Scan for the cell matching the given text and deliver its (x, y) coordinate at center. 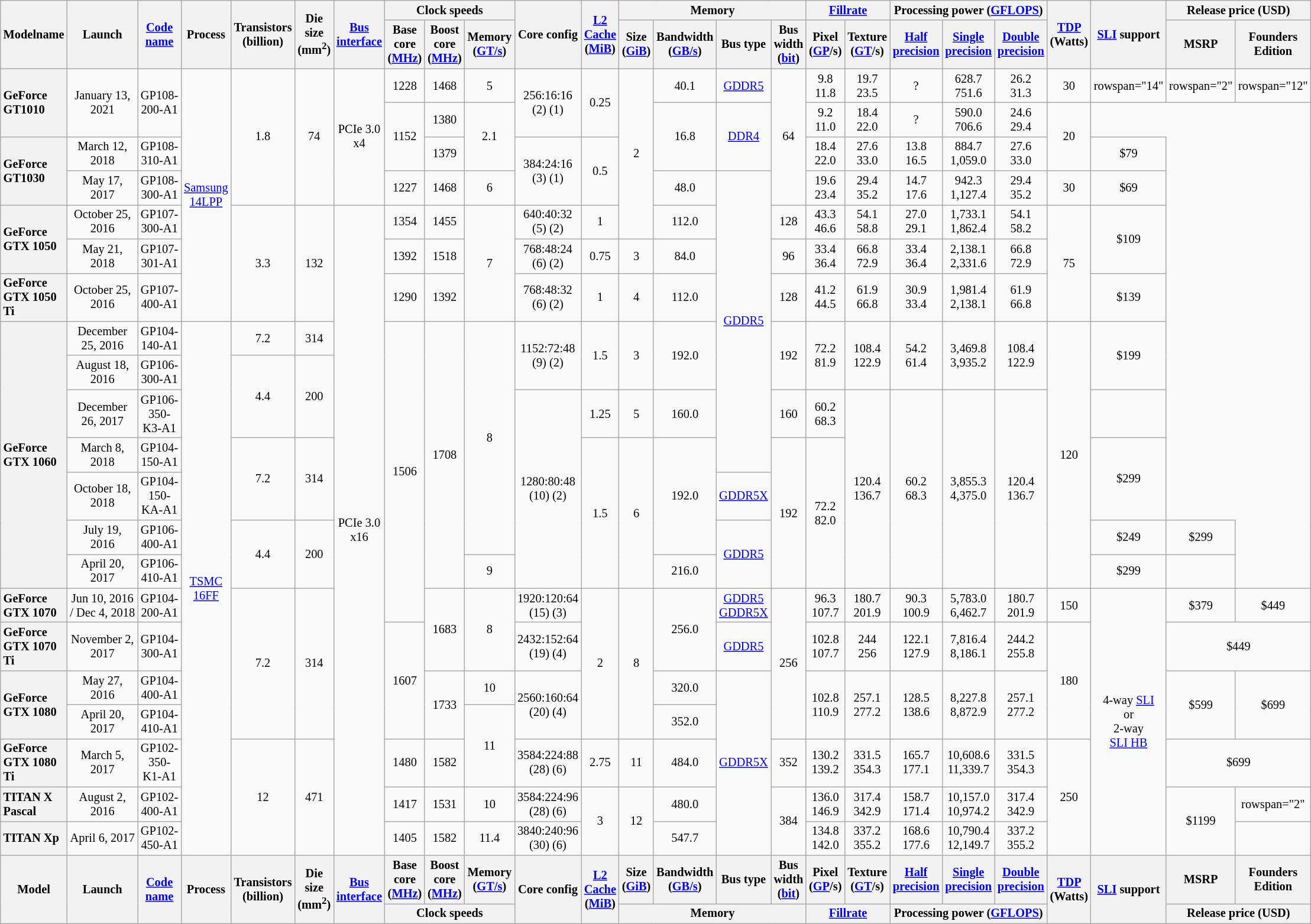
1518 (445, 256)
GP104-140-A1 (160, 338)
1228 (404, 86)
942.31,127.4 (969, 188)
$139 (1128, 297)
352.0 (685, 722)
DDR4 (743, 136)
128.5138.6 (917, 705)
GeForce GT1010 (34, 103)
GeForce GT1030 (34, 170)
1417 (404, 804)
GP102-350-K1-A1 (160, 763)
20 (1069, 136)
10,608.611,339.7 (969, 763)
1379 (445, 154)
54.158.2 (1021, 222)
244.2255.8 (1021, 646)
GP107-300-A1 (160, 222)
TITAN Xp (34, 838)
0.75 (600, 256)
1280:80:48(10) (2) (548, 489)
GP104-150-A1 (160, 455)
1.25 (600, 414)
134.8142.0 (826, 838)
GeForce GTX 1080 Ti (34, 763)
0.25 (600, 103)
1708 (445, 455)
GP102-450-A1 (160, 838)
GP102-400-A1 (160, 804)
10,157.010,974.2 (969, 804)
14.717.6 (917, 188)
150 (1069, 605)
1531 (445, 804)
75 (1069, 262)
11.4 (490, 838)
64 (789, 137)
7 (490, 262)
13.816.5 (917, 154)
$599 (1200, 705)
Samsung14LPP (206, 195)
1,981.42,138.1 (969, 297)
Modelname (34, 34)
March 12, 2018 (102, 154)
1506 (404, 472)
July 19, 2016 (102, 537)
8,227.88,872.9 (969, 705)
256.0 (685, 629)
158.7171.4 (917, 804)
590.0706.6 (969, 119)
3840:240:96(30) (6) (548, 838)
256:16:16 (2) (1) (548, 103)
2560:160:64 (20) (4) (548, 705)
1920:120:64 (15) (3) (548, 605)
9 (490, 571)
3584:224:88 (28) (6) (548, 763)
1455 (445, 222)
GP106-400-A1 (160, 537)
April 6, 2017 (102, 838)
$79 (1128, 154)
May 21, 2018 (102, 256)
72.282.0 (826, 513)
GP108-200-A1 (160, 103)
24.629.4 (1021, 119)
GP106-300-A1 (160, 372)
GeForce GTX 1070 Ti (34, 646)
2.75 (600, 763)
GP104-410-A1 (160, 722)
90.3100.9 (917, 605)
1607 (404, 680)
19.723.5 (867, 86)
130.2139.2 (826, 763)
$69 (1128, 188)
72.281.9 (826, 355)
1354 (404, 222)
244256 (867, 646)
PCIe 3.0 x4 (360, 137)
30.933.4 (917, 297)
1683 (445, 629)
84.0 (685, 256)
1733 (445, 705)
GP104-150-KA-A1 (160, 496)
480.0 (685, 804)
160.0 (685, 414)
Model (34, 889)
9.811.8 (826, 86)
TITAN X Pascal (34, 804)
216.0 (685, 571)
GP108-300-A1 (160, 188)
1290 (404, 297)
96 (789, 256)
250 (1069, 797)
4-way SLIor2-way SLI HB (1128, 722)
GeForce GTX 1050 (34, 239)
GP104-300-A1 (160, 646)
484.0 (685, 763)
GeForce GTX 1050 Ti (34, 297)
27.029.1 (917, 222)
GP107-400-A1 (160, 297)
768:48:24 (6) (2) (548, 256)
120 (1069, 455)
GeForce GTX 1060 (34, 455)
August 18, 2016 (102, 372)
$109 (1128, 239)
1480 (404, 763)
2,138.12,331.6 (969, 256)
GP108-310-A1 (160, 154)
54.261.4 (917, 355)
March 8, 2018 (102, 455)
4 (636, 297)
41.244.5 (826, 297)
1405 (404, 838)
74 (314, 137)
GP106-350-K3-A1 (160, 414)
628.7751.6 (969, 86)
320.0 (685, 688)
GeForce GTX 1070 (34, 605)
2432:152:64 (19) (4) (548, 646)
May 27, 2016 (102, 688)
GP107-301-A1 (160, 256)
132 (314, 262)
43.346.6 (826, 222)
471 (314, 797)
168.6177.6 (917, 838)
5,783.06,462.7 (969, 605)
PCIe 3.0 x16 (360, 530)
122.1127.9 (917, 646)
3.3 (263, 262)
GP104-200-A1 (160, 605)
102.8110.9 (826, 705)
16.8 (685, 136)
March 5, 2017 (102, 763)
165.7177.1 (917, 763)
384:24:16 (3) (1) (548, 170)
96.3107.7 (826, 605)
GP106-410-A1 (160, 571)
1152 (404, 136)
GP104-400-A1 (160, 688)
October 18, 2018 (102, 496)
August 2, 2016 (102, 804)
0.5 (600, 170)
December 25, 2016 (102, 338)
GeForce GTX 1080 (34, 705)
640:40:32(5) (2) (548, 222)
9.211.0 (826, 119)
$1199 (1200, 821)
$379 (1200, 605)
48.0 (685, 188)
$199 (1128, 355)
GDDR5GDDR5X (743, 605)
26.231.3 (1021, 86)
January 13, 2021 (102, 103)
December 26, 2017 (102, 414)
547.7 (685, 838)
November 2, 2017 (102, 646)
$249 (1128, 537)
May 17, 2017 (102, 188)
136.0146.9 (826, 804)
7,816.48,186.1 (969, 646)
2.1 (490, 136)
1152:72:48 (9) (2) (548, 355)
160 (789, 414)
TSMC16FF (206, 588)
40.1 (685, 86)
3584:224:96 (28) (6) (548, 804)
884.71,059.0 (969, 154)
3,469.83,935.2 (969, 355)
352 (789, 763)
384 (789, 821)
1227 (404, 188)
Jun 10, 2016 / Dec 4, 2018 (102, 605)
102.8107.7 (826, 646)
768:48:32 (6) (2) (548, 297)
3,855.34,375.0 (969, 489)
180 (1069, 680)
1,733.11,862.4 (969, 222)
19.623.4 (826, 188)
1380 (445, 119)
1.8 (263, 137)
256 (789, 663)
54.158.8 (867, 222)
10,790.412,149.7 (969, 838)
rowspan="12" (1273, 86)
rowspan="14" (1128, 86)
